Extract the [X, Y] coordinate from the center of the cell holding the provided text.  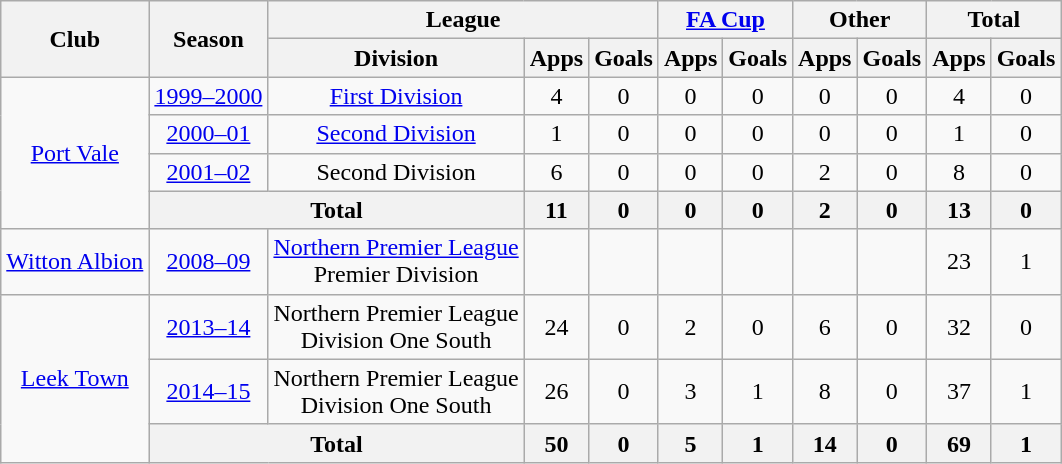
5 [690, 443]
Season [208, 39]
Northern Premier LeaguePremier Division [396, 262]
23 [959, 262]
2013–14 [208, 326]
Witton Albion [75, 262]
First Division [396, 96]
3 [690, 392]
League [463, 20]
69 [959, 443]
32 [959, 326]
14 [825, 443]
Leek Town [75, 378]
37 [959, 392]
Other [860, 20]
13 [959, 210]
2001–02 [208, 172]
Division [396, 58]
Club [75, 39]
2000–01 [208, 134]
2008–09 [208, 262]
26 [556, 392]
Port Vale [75, 153]
24 [556, 326]
2014–15 [208, 392]
11 [556, 210]
50 [556, 443]
FA Cup [725, 20]
1999–2000 [208, 96]
